Locate the cell with the specified text and output its (x, y) center coordinate. 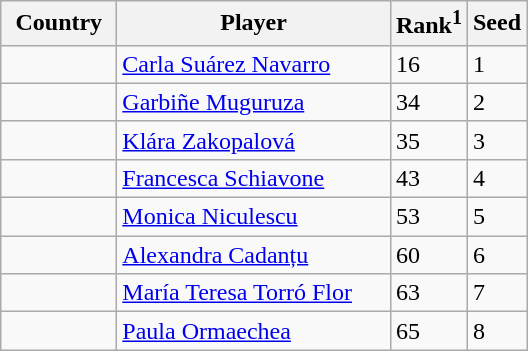
53 (428, 217)
5 (496, 217)
65 (428, 331)
María Teresa Torró Flor (254, 293)
6 (496, 255)
Klára Zakopalová (254, 140)
3 (496, 140)
Carla Suárez Navarro (254, 64)
35 (428, 140)
Monica Niculescu (254, 217)
Alexandra Cadanțu (254, 255)
Country (59, 24)
Paula Ormaechea (254, 331)
60 (428, 255)
7 (496, 293)
Garbiñe Muguruza (254, 102)
1 (496, 64)
8 (496, 331)
2 (496, 102)
63 (428, 293)
43 (428, 178)
16 (428, 64)
Rank1 (428, 24)
Seed (496, 24)
Francesca Schiavone (254, 178)
34 (428, 102)
Player (254, 24)
4 (496, 178)
